Return the [X, Y] coordinate for the center point of the cell that contains the specified text.  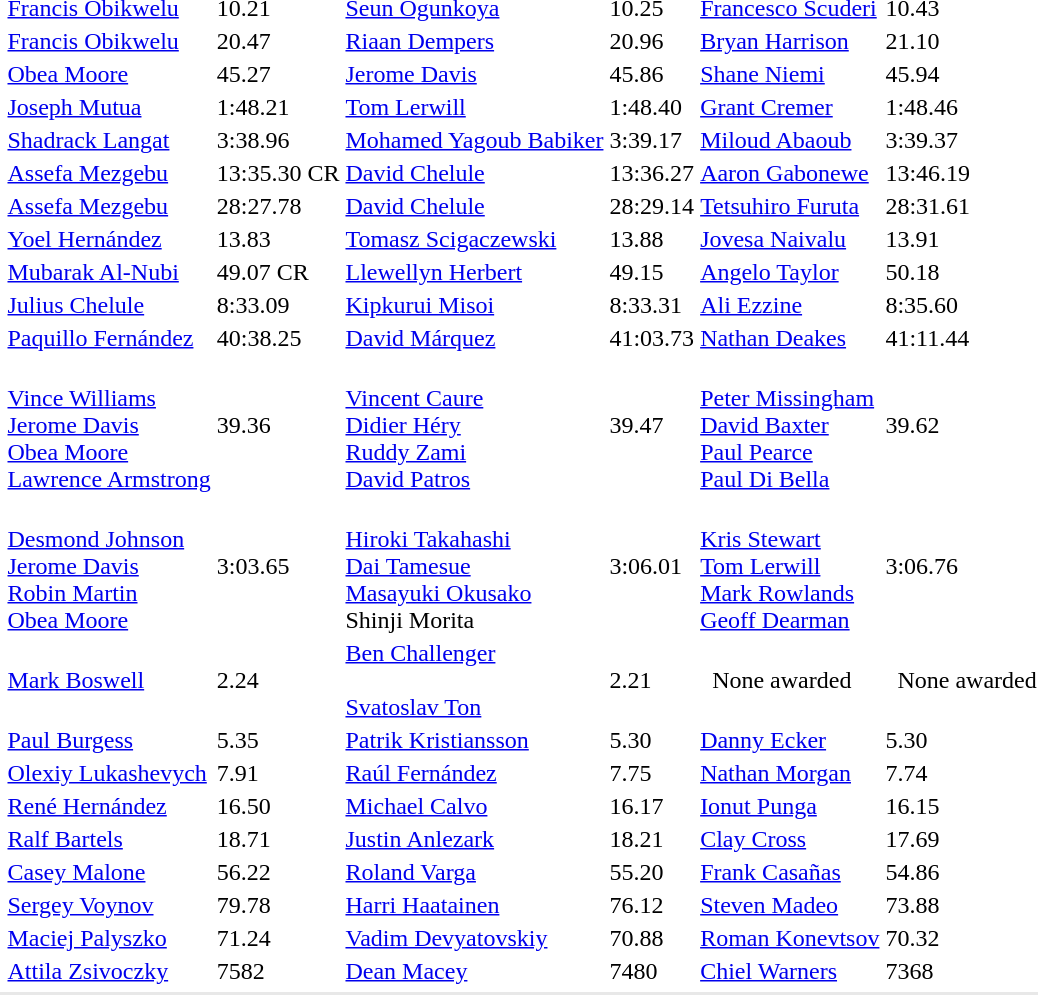
Joseph Mutua [109, 107]
54.86 [961, 872]
16.15 [961, 806]
Julius Chelule [109, 305]
Jerome Davis [474, 74]
Roman Konevtsov [790, 938]
7480 [652, 971]
13:46.19 [961, 173]
41:03.73 [652, 338]
Sergey Voynov [109, 905]
Mark Boswell [109, 680]
Shane Niemi [790, 74]
Ralf Bartels [109, 839]
39.36 [278, 425]
Obea Moore [109, 74]
Tomasz Scigaczewski [474, 239]
Paul Burgess [109, 740]
39.62 [961, 425]
39.47 [652, 425]
16.17 [652, 806]
41:11.44 [961, 338]
Steven Madeo [790, 905]
3:06.76 [961, 566]
8:33.31 [652, 305]
45.86 [652, 74]
Desmond JohnsonJerome DavisRobin MartinObea Moore [109, 566]
45.94 [961, 74]
13:35.30 CR [278, 173]
René Hernández [109, 806]
Frank Casañas [790, 872]
13.88 [652, 239]
7582 [278, 971]
Peter MissinghamDavid BaxterPaul PearcePaul Di Bella [790, 425]
13.91 [961, 239]
Francis Obikwelu [109, 41]
Vadim Devyatovskiy [474, 938]
28:29.14 [652, 206]
21.10 [961, 41]
Raúl Fernández [474, 773]
17.69 [961, 839]
3:39.37 [961, 140]
David Márquez [474, 338]
Jovesa Naivalu [790, 239]
3:39.17 [652, 140]
Harri Haatainen [474, 905]
2.24 [278, 680]
7.75 [652, 773]
Llewellyn Herbert [474, 272]
18.71 [278, 839]
Bryan Harrison [790, 41]
3:06.01 [652, 566]
Tetsuhiro Furuta [790, 206]
Patrik Kristiansson [474, 740]
Vincent CaureDidier HéryRuddy ZamiDavid Patros [474, 425]
45.27 [278, 74]
Tom Lerwill [474, 107]
Kipkurui Misoi [474, 305]
Danny Ecker [790, 740]
1:48.40 [652, 107]
49.07 CR [278, 272]
Olexiy Lukashevych [109, 773]
Miloud Abaoub [790, 140]
Roland Varga [474, 872]
18.21 [652, 839]
3:03.65 [278, 566]
5.35 [278, 740]
Casey Malone [109, 872]
Michael Calvo [474, 806]
Angelo Taylor [790, 272]
Chiel Warners [790, 971]
71.24 [278, 938]
8:33.09 [278, 305]
76.12 [652, 905]
28:27.78 [278, 206]
Paquillo Fernández [109, 338]
Ben ChallengerSvatoslav Ton [474, 680]
70.32 [961, 938]
16.50 [278, 806]
1:48.46 [961, 107]
Nathan Morgan [790, 773]
1:48.21 [278, 107]
2.21 [652, 680]
Justin Anlezark [474, 839]
Mohamed Yagoub Babiker [474, 140]
73.88 [961, 905]
55.20 [652, 872]
Ionut Punga [790, 806]
20.47 [278, 41]
40:38.25 [278, 338]
56.22 [278, 872]
Yoel Hernández [109, 239]
Hiroki TakahashiDai TamesueMasayuki OkusakoShinji Morita [474, 566]
8:35.60 [961, 305]
Shadrack Langat [109, 140]
Clay Cross [790, 839]
7.91 [278, 773]
Grant Cremer [790, 107]
Dean Macey [474, 971]
Riaan Dempers [474, 41]
Maciej Palyszko [109, 938]
7368 [961, 971]
Kris StewartTom LerwillMark RowlandsGeoff Dearman [790, 566]
79.78 [278, 905]
Aaron Gabonewe [790, 173]
7.74 [961, 773]
Vince WilliamsJerome DavisObea MooreLawrence Armstrong [109, 425]
28:31.61 [961, 206]
50.18 [961, 272]
13:36.27 [652, 173]
20.96 [652, 41]
13.83 [278, 239]
Nathan Deakes [790, 338]
Ali Ezzine [790, 305]
3:38.96 [278, 140]
Mubarak Al-Nubi [109, 272]
70.88 [652, 938]
Attila Zsivoczky [109, 971]
49.15 [652, 272]
